Find where the given text appears and provide that cell's center as [X, Y] coordinate. 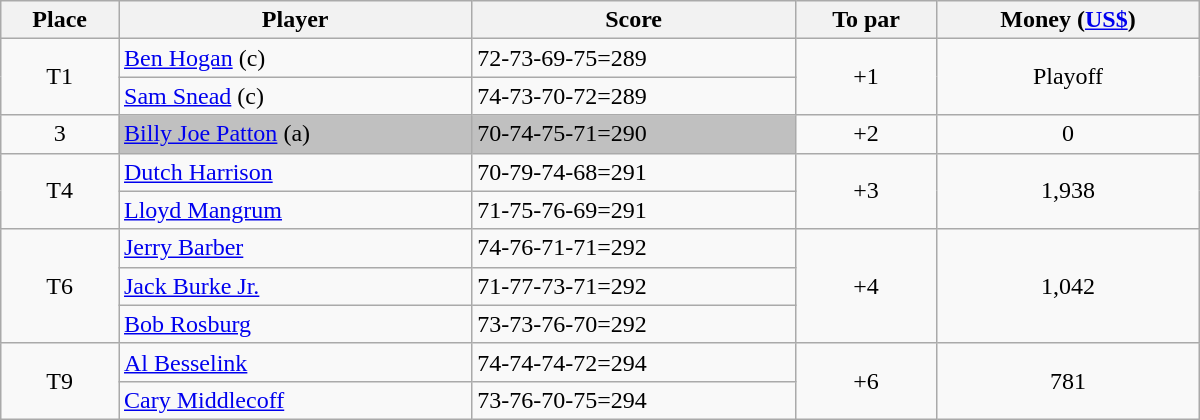
Jack Burke Jr. [294, 286]
70-79-74-68=291 [634, 172]
Lloyd Mangrum [294, 210]
Bob Rosburg [294, 324]
73-73-76-70=292 [634, 324]
To par [866, 20]
781 [1068, 381]
Money (US$) [1068, 20]
+4 [866, 286]
T4 [60, 191]
Billy Joe Patton (a) [294, 134]
T6 [60, 286]
1,938 [1068, 191]
+3 [866, 191]
71-77-73-71=292 [634, 286]
1,042 [1068, 286]
+6 [866, 381]
70-74-75-71=290 [634, 134]
Playoff [1068, 77]
3 [60, 134]
T1 [60, 77]
0 [1068, 134]
Dutch Harrison [294, 172]
Al Besselink [294, 362]
Sam Snead (c) [294, 96]
74-73-70-72=289 [634, 96]
Place [60, 20]
Score [634, 20]
71-75-76-69=291 [634, 210]
74-76-71-71=292 [634, 248]
72-73-69-75=289 [634, 58]
T9 [60, 381]
Player [294, 20]
Ben Hogan (c) [294, 58]
73-76-70-75=294 [634, 400]
+2 [866, 134]
74-74-74-72=294 [634, 362]
Jerry Barber [294, 248]
Cary Middlecoff [294, 400]
+1 [866, 77]
